Capture the cell that displays the provided text and extract its (x, y) central coordinate. 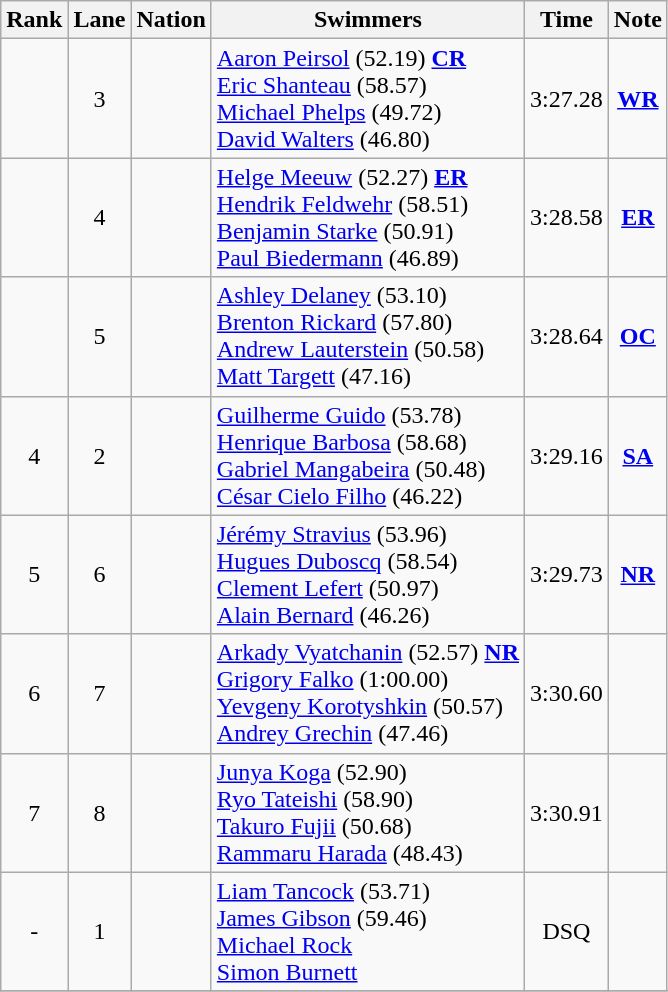
3:29.16 (567, 456)
Swimmers (368, 20)
Ashley Delaney (53.10) Brenton Rickard (57.80) Andrew Lauterstein (50.58) Matt Targett (47.16) (368, 336)
NR (638, 574)
Nation (171, 20)
3 (100, 98)
3:28.58 (567, 218)
1 (100, 932)
Jérémy Stravius (53.96) Hugues Duboscq (58.54) Clement Lefert (50.97) Alain Bernard (46.26) (368, 574)
WR (638, 98)
Junya Koga (52.90) Ryo Tateishi (58.90) Takuro Fujii (50.68) Rammaru Harada (48.43) (368, 812)
Arkady Vyatchanin (52.57) NR Grigory Falko (1:00.00) Yevgeny Korotyshkin (50.57) Andrey Grechin (47.46) (368, 694)
3:30.91 (567, 812)
Helge Meeuw (52.27) ER Hendrik Feldwehr (58.51) Benjamin Starke (50.91) Paul Biedermann (46.89) (368, 218)
3:30.60 (567, 694)
OC (638, 336)
Aaron Peirsol (52.19) CR Eric Shanteau (58.57) Michael Phelps (49.72) David Walters (46.80) (368, 98)
DSQ (567, 932)
3:29.73 (567, 574)
- (34, 932)
Time (567, 20)
3:27.28 (567, 98)
Note (638, 20)
SA (638, 456)
ER (638, 218)
Lane (100, 20)
Rank (34, 20)
2 (100, 456)
Liam Tancock (53.71) James Gibson (59.46) Michael Rock Simon Burnett (368, 932)
3:28.64 (567, 336)
Guilherme Guido (53.78) Henrique Barbosa (58.68) Gabriel Mangabeira (50.48) César Cielo Filho (46.22) (368, 456)
8 (100, 812)
